Scan for the cell matching the given text and deliver its (x, y) coordinate at center. 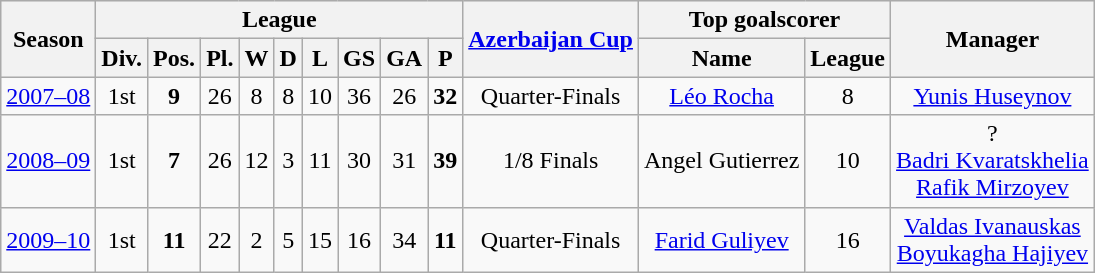
Angel Gutierrez (721, 161)
Pl. (220, 58)
Manager (993, 39)
12 (256, 161)
2009–10 (48, 240)
30 (360, 161)
Div. (122, 58)
34 (404, 240)
Léo Rocha (721, 96)
2 (256, 240)
22 (220, 240)
1/8 Finals (551, 161)
? Badri Kvaratskhelia Rafik Mirzoyev (993, 161)
D (288, 58)
P (446, 58)
31 (404, 161)
Pos. (174, 58)
Top goalscorer (764, 20)
36 (360, 96)
3 (288, 161)
Yunis Huseynov (993, 96)
GA (404, 58)
L (320, 58)
5 (288, 240)
2007–08 (48, 96)
Farid Guliyev (721, 240)
Azerbaijan Cup (551, 39)
7 (174, 161)
Valdas Ivanauskas Boyukagha Hajiyev (993, 240)
Season (48, 39)
32 (446, 96)
2008–09 (48, 161)
W (256, 58)
9 (174, 96)
15 (320, 240)
GS (360, 58)
Name (721, 58)
39 (446, 161)
